Search for the cell housing the specified text and yield its [X, Y] center coordinate. 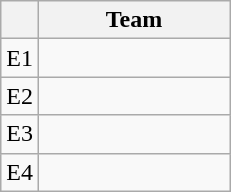
E3 [20, 134]
E4 [20, 172]
Team [134, 20]
E2 [20, 96]
E1 [20, 58]
